From the cell containing the given text, extract its center point as (x, y) coordinate. 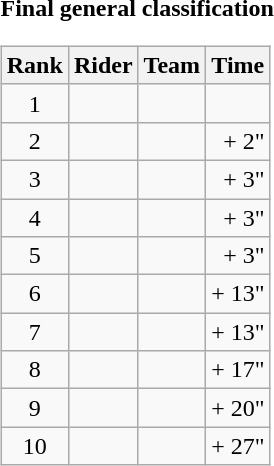
Time (238, 65)
Rider (103, 65)
8 (34, 370)
7 (34, 332)
Rank (34, 65)
+ 17" (238, 370)
4 (34, 217)
+ 20" (238, 408)
3 (34, 179)
2 (34, 141)
Team (172, 65)
+ 27" (238, 446)
6 (34, 294)
5 (34, 256)
1 (34, 103)
9 (34, 408)
+ 2" (238, 141)
10 (34, 446)
